Detect which cell encompasses the target text, then output its (X, Y) center coordinate. 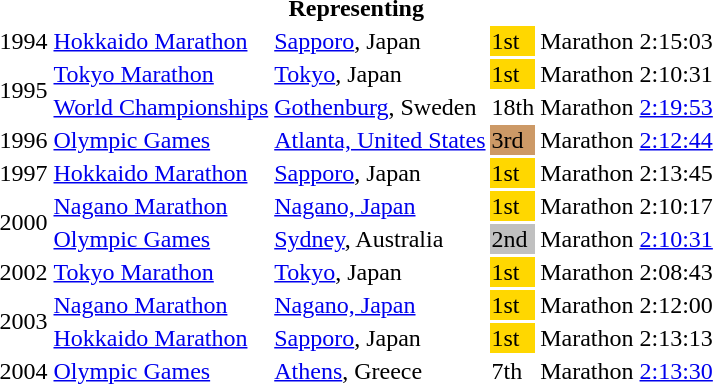
World Championships (161, 107)
2nd (513, 239)
Atlanta, United States (380, 140)
Gothenburg, Sweden (380, 107)
3rd (513, 140)
18th (513, 107)
Sydney, Australia (380, 239)
